Search for the cell housing the specified text and yield its [X, Y] center coordinate. 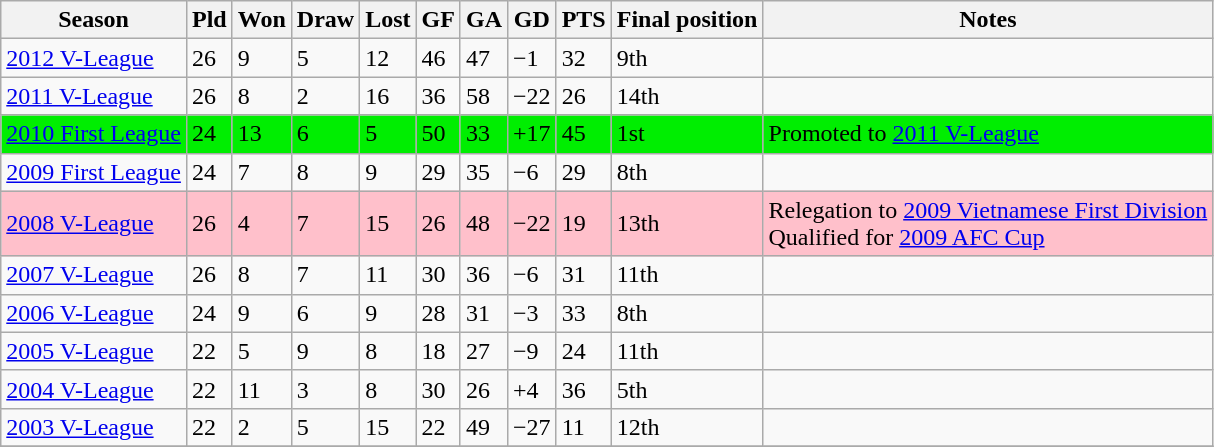
GA [484, 20]
14th [687, 96]
Final position [687, 20]
−9 [532, 351]
3 [325, 389]
58 [484, 96]
−1 [532, 58]
−27 [532, 427]
+17 [532, 134]
GD [532, 20]
2006 V-League [94, 313]
45 [584, 134]
2008 V-League [94, 224]
12th [687, 427]
2012 V-League [94, 58]
Notes [988, 20]
Pld [209, 20]
1st [687, 134]
2010 First League [94, 134]
12 [388, 58]
46 [438, 58]
+4 [532, 389]
47 [484, 58]
Lost [388, 20]
Draw [325, 20]
4 [262, 224]
16 [388, 96]
19 [584, 224]
2007 V-League [94, 275]
2009 First League [94, 172]
27 [484, 351]
2005 V-League [94, 351]
28 [438, 313]
−3 [532, 313]
13 [262, 134]
32 [584, 58]
GF [438, 20]
Promoted to 2011 V-League [988, 134]
Won [262, 20]
18 [438, 351]
5th [687, 389]
48 [484, 224]
PTS [584, 20]
49 [484, 427]
Season [94, 20]
13th [687, 224]
50 [438, 134]
2011 V-League [94, 96]
35 [484, 172]
Relegation to 2009 Vietnamese First Division Qualified for 2009 AFC Cup [988, 224]
2003 V-League [94, 427]
2004 V-League [94, 389]
9th [687, 58]
